Find where the given text appears and provide that cell's center as [x, y] coordinate. 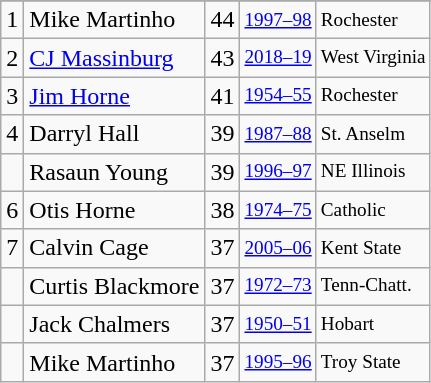
1954–55 [278, 96]
3 [12, 96]
Kent State [373, 248]
1950–51 [278, 324]
Troy State [373, 362]
Otis Horne [114, 210]
2005–06 [278, 248]
Rasaun Young [114, 172]
1997–98 [278, 20]
38 [222, 210]
1987–88 [278, 134]
Hobart [373, 324]
Catholic [373, 210]
43 [222, 58]
Jim Horne [114, 96]
Tenn-Chatt. [373, 286]
6 [12, 210]
1996–97 [278, 172]
1974–75 [278, 210]
Curtis Blackmore [114, 286]
CJ Massinburg [114, 58]
Jack Chalmers [114, 324]
44 [222, 20]
41 [222, 96]
West Virginia [373, 58]
2018–19 [278, 58]
1995–96 [278, 362]
NE Illinois [373, 172]
Calvin Cage [114, 248]
1 [12, 20]
St. Anselm [373, 134]
4 [12, 134]
1972–73 [278, 286]
2 [12, 58]
Darryl Hall [114, 134]
7 [12, 248]
